Output the [X, Y] coordinate of the center of the cell containing the given text.  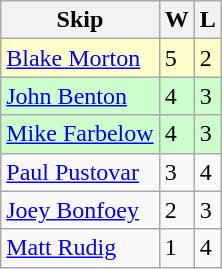
1 [176, 248]
Joey Bonfoey [80, 210]
5 [176, 58]
W [176, 20]
Matt Rudig [80, 248]
Skip [80, 20]
Blake Morton [80, 58]
John Benton [80, 96]
Paul Pustovar [80, 172]
L [208, 20]
Mike Farbelow [80, 134]
